Detect which cell encompasses the target text, then output its [x, y] center coordinate. 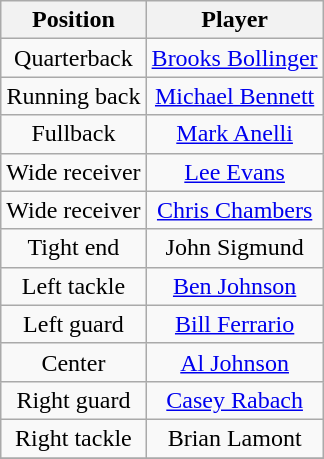
Left guard [74, 324]
Right guard [74, 400]
Michael Bennett [234, 96]
Quarterback [74, 58]
Al Johnson [234, 362]
Brian Lamont [234, 438]
Right tackle [74, 438]
Chris Chambers [234, 210]
John Sigmund [234, 248]
Player [234, 20]
Fullback [74, 134]
Tight end [74, 248]
Ben Johnson [234, 286]
Position [74, 20]
Mark Anelli [234, 134]
Casey Rabach [234, 400]
Brooks Bollinger [234, 58]
Left tackle [74, 286]
Center [74, 362]
Lee Evans [234, 172]
Bill Ferrario [234, 324]
Running back [74, 96]
